Detect which cell encompasses the target text, then output its [x, y] center coordinate. 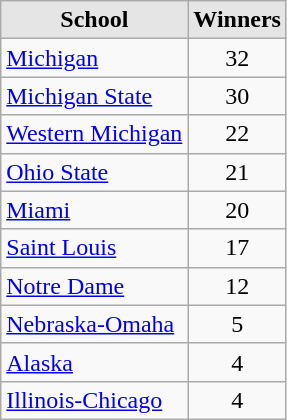
30 [238, 96]
Alaska [94, 362]
32 [238, 58]
School [94, 20]
Western Michigan [94, 134]
5 [238, 324]
Winners [238, 20]
Nebraska-Omaha [94, 324]
Saint Louis [94, 248]
17 [238, 248]
Miami [94, 210]
Illinois-Chicago [94, 400]
12 [238, 286]
20 [238, 210]
21 [238, 172]
Notre Dame [94, 286]
Michigan [94, 58]
22 [238, 134]
Michigan State [94, 96]
Ohio State [94, 172]
